Scan for the cell matching the given text and deliver its (x, y) coordinate at center. 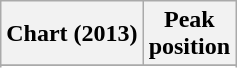
Peakposition (189, 34)
Chart (2013) (72, 34)
